Identify which cell holds the provided text, then report its [x, y] central coordinate. 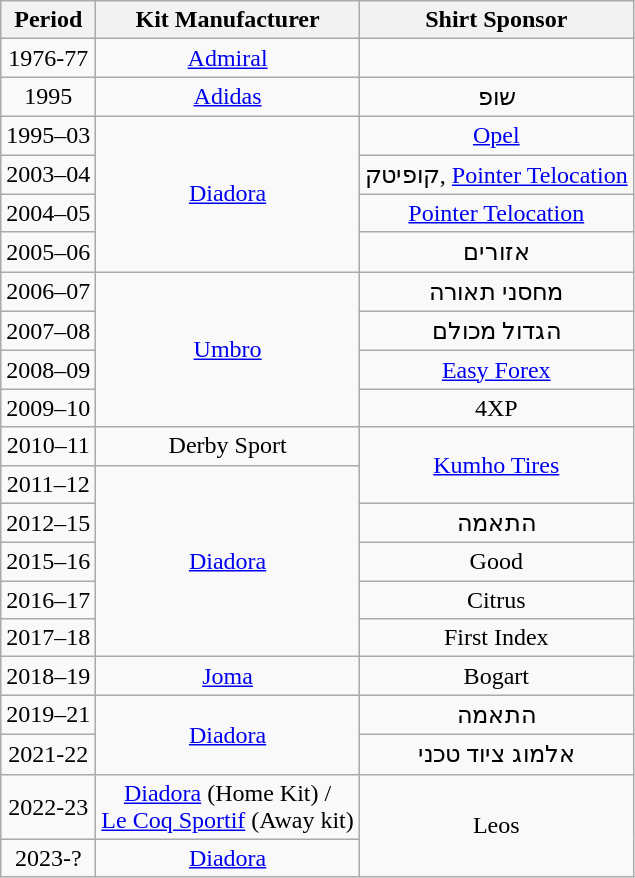
2008–09 [48, 370]
Shirt Sponsor [496, 20]
Umbro [228, 350]
Period [48, 20]
2004–05 [48, 213]
1995–03 [48, 135]
Diadora (Home Kit) /Le Coq Sportif (Away kit) [228, 806]
Easy Forex [496, 370]
מחסני תאורה [496, 292]
קופיטק, Pointer Telocation [496, 174]
2015–16 [48, 562]
Kumho Tires [496, 465]
2007–08 [48, 331]
Good [496, 562]
2019–21 [48, 715]
Kit Manufacturer [228, 20]
2021-22 [48, 754]
Admiral [228, 58]
שופ [496, 97]
Adidas [228, 97]
Derby Sport [228, 446]
2018–19 [48, 676]
Citrus [496, 600]
2022-23 [48, 806]
Joma [228, 676]
Pointer Telocation [496, 213]
אלמוג ציוד טכני [496, 754]
2011–12 [48, 484]
אזורים [496, 252]
2012–15 [48, 523]
1995 [48, 97]
2023-? [48, 858]
First Index [496, 638]
Opel [496, 135]
2005–06 [48, 252]
2010–11 [48, 446]
4XP [496, 408]
2003–04 [48, 174]
1976-77 [48, 58]
הגדול מכולם [496, 331]
2006–07 [48, 292]
2009–10 [48, 408]
Bogart [496, 676]
2017–18 [48, 638]
Leos [496, 826]
2016–17 [48, 600]
